Detect which cell encompasses the target text, then output its (x, y) center coordinate. 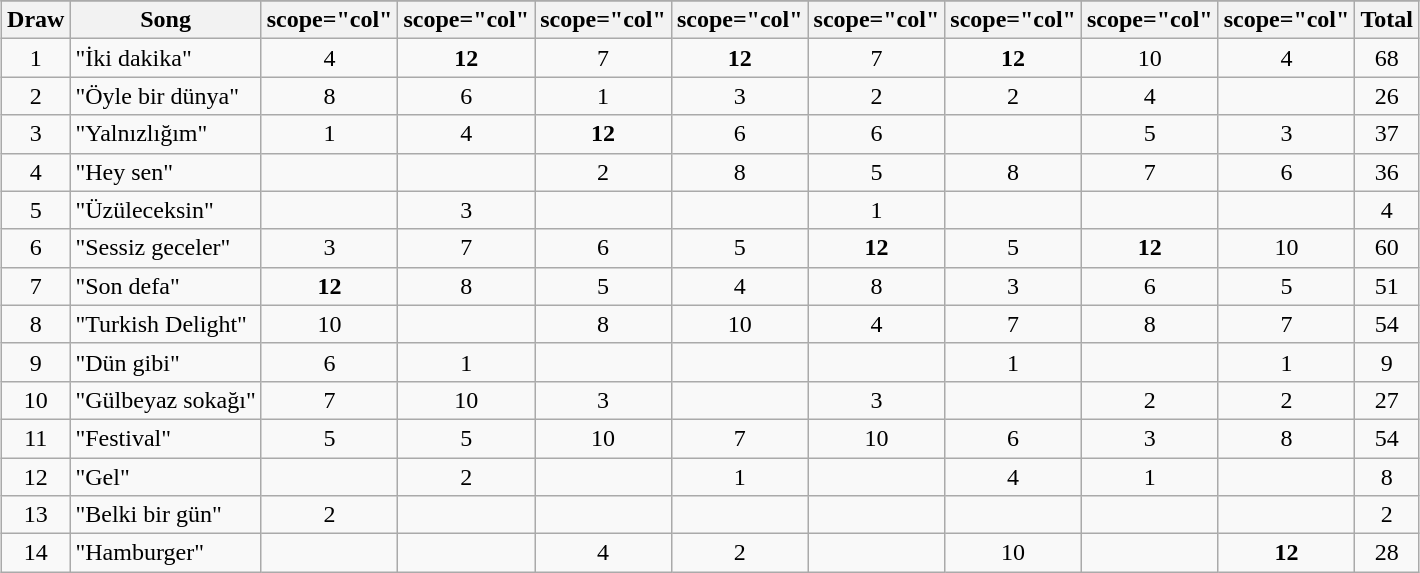
13 (36, 515)
"Sessiz geceler" (166, 248)
"Hamburger" (166, 553)
27 (1387, 400)
"Dün gibi" (166, 362)
28 (1387, 553)
14 (36, 553)
"Öyle bir dünya" (166, 96)
"Hey sen" (166, 172)
"Gülbeyaz sokağı" (166, 400)
11 (36, 438)
"Son defa" (166, 286)
"Belki bir gün" (166, 515)
"Turkish Delight" (166, 324)
68 (1387, 58)
"Yalnızlığım" (166, 134)
Draw (36, 20)
Song (166, 20)
26 (1387, 96)
"Festival" (166, 438)
"Üzüleceksin" (166, 210)
"Gel" (166, 477)
36 (1387, 172)
"İki dakika" (166, 58)
51 (1387, 286)
60 (1387, 248)
37 (1387, 134)
Total (1387, 20)
